Find where the given text appears and provide that cell's center as [x, y] coordinate. 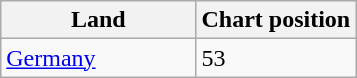
Chart position [276, 20]
Land [98, 20]
53 [276, 58]
Germany [98, 58]
